Pinpoint the cell where the given text exists, returning its [x, y] midpoint coordinate. 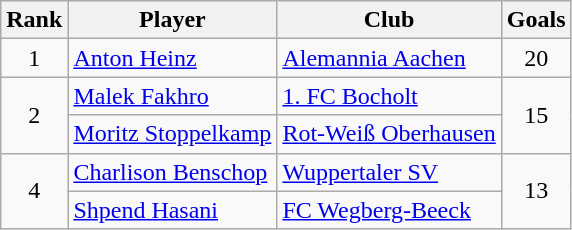
15 [536, 115]
1. FC Bocholt [389, 96]
Rank [34, 20]
2 [34, 115]
Anton Heinz [172, 58]
Club [389, 20]
Goals [536, 20]
FC Wegberg-Beeck [389, 210]
13 [536, 191]
4 [34, 191]
Charlison Benschop [172, 172]
20 [536, 58]
Rot-Weiß Oberhausen [389, 134]
Player [172, 20]
Malek Fakhro [172, 96]
Wuppertaler SV [389, 172]
1 [34, 58]
Shpend Hasani [172, 210]
Alemannia Aachen [389, 58]
Moritz Stoppelkamp [172, 134]
